Search for the cell housing the specified text and yield its [x, y] center coordinate. 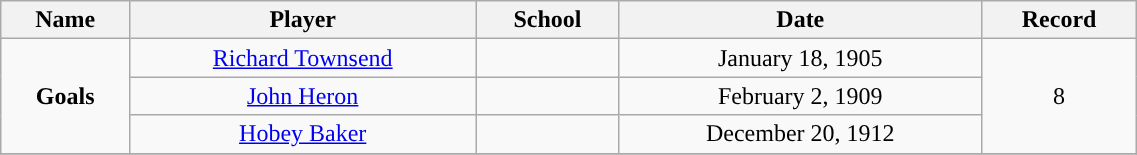
Record [1058, 20]
February 2, 1909 [800, 96]
8 [1058, 96]
Name [66, 20]
December 20, 1912 [800, 134]
Goals [66, 96]
John Heron [303, 96]
School [548, 20]
Date [800, 20]
Richard Townsend [303, 58]
January 18, 1905 [800, 58]
Hobey Baker [303, 134]
Player [303, 20]
